Locate the cell with the specified text and output its [x, y] center coordinate. 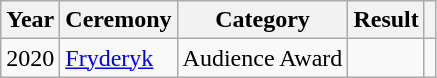
Result [386, 20]
Audience Award [262, 58]
Ceremony [118, 20]
Year [30, 20]
Fryderyk [118, 58]
2020 [30, 58]
Category [262, 20]
